For the text-containing cell, return its midpoint in [x, y] coordinate format. 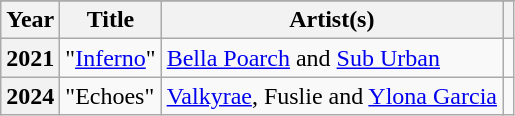
2021 [30, 58]
2024 [30, 96]
Bella Poarch and Sub Urban [332, 58]
Title [110, 20]
"Inferno" [110, 58]
"Echoes" [110, 96]
Artist(s) [332, 20]
Valkyrae, Fuslie and Ylona Garcia [332, 96]
Year [30, 20]
